Return [X, Y] of the center of cell containing provided text 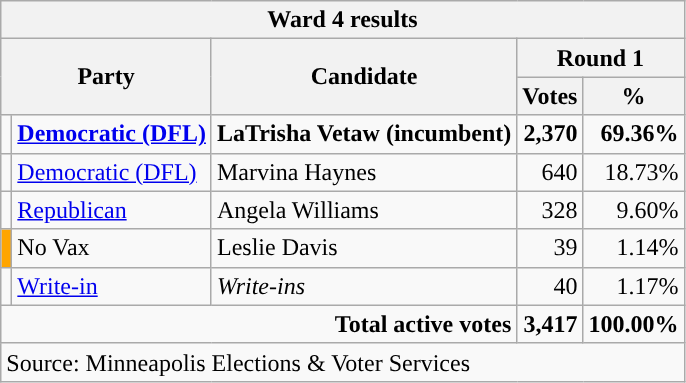
No Vax [112, 248]
40 [550, 286]
640 [550, 172]
1.14% [634, 248]
18.73% [634, 172]
Write-in [112, 286]
1.17% [634, 286]
Source: Minneapolis Elections & Voter Services [342, 362]
9.60% [634, 210]
Write-ins [364, 286]
Marvina Haynes [364, 172]
3,417 [550, 324]
Total active votes [259, 324]
2,370 [550, 134]
69.36% [634, 134]
Angela Williams [364, 210]
100.00% [634, 324]
% [634, 96]
39 [550, 248]
Ward 4 results [342, 20]
Votes [550, 96]
Party [106, 77]
328 [550, 210]
Leslie Davis [364, 248]
Republican [112, 210]
LaTrisha Vetaw (incumbent) [364, 134]
Round 1 [600, 58]
Candidate [364, 77]
